Extract the (x, y) coordinate from the center of the cell holding the provided text.  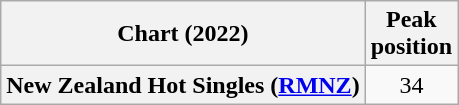
New Zealand Hot Singles (RMNZ) (183, 85)
Chart (2022) (183, 34)
Peakposition (411, 34)
34 (411, 85)
